Search for the cell housing the specified text and yield its (X, Y) center coordinate. 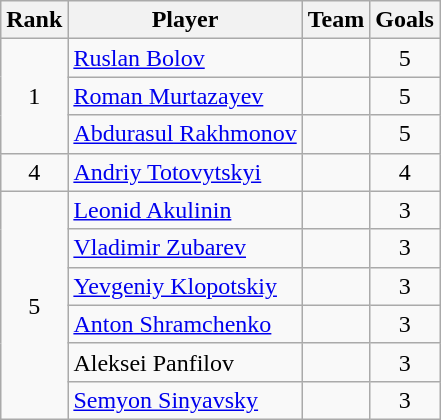
Leonid Akulinin (185, 210)
Rank (34, 20)
Abdurasul Rakhmonov (185, 134)
Vladimir Zubarev (185, 248)
Roman Murtazayev (185, 96)
Team (336, 20)
1 (34, 96)
Semyon Sinyavsky (185, 400)
Goals (405, 20)
Andriy Totovytskyi (185, 172)
Ruslan Bolov (185, 58)
Anton Shramchenko (185, 324)
Yevgeniy Klopotskiy (185, 286)
Aleksei Panfilov (185, 362)
Player (185, 20)
